Identify which cell holds the provided text, then report its [X, Y] central coordinate. 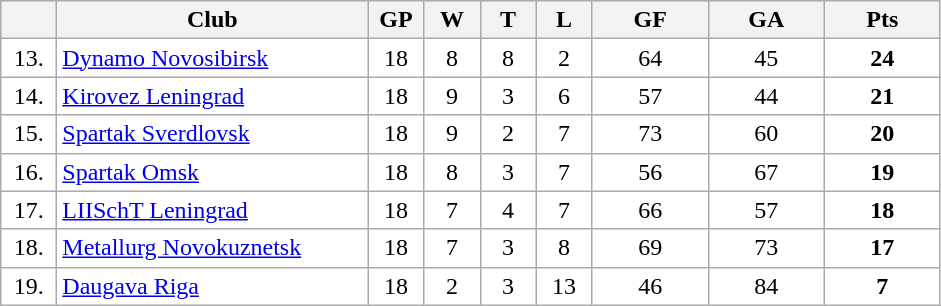
84 [766, 286]
T [508, 20]
21 [882, 96]
20 [882, 134]
67 [766, 172]
6 [564, 96]
14. [29, 96]
19. [29, 286]
LIISchT Leningrad [212, 210]
24 [882, 58]
16. [29, 172]
60 [766, 134]
GP [396, 20]
46 [650, 286]
13 [564, 286]
Daugava Riga [212, 286]
19 [882, 172]
GF [650, 20]
66 [650, 210]
17. [29, 210]
Pts [882, 20]
64 [650, 58]
Metallurg Novokuznetsk [212, 248]
Kirovez Leningrad [212, 96]
17 [882, 248]
Spartak Sverdlovsk [212, 134]
Club [212, 20]
Dynamo Novosibirsk [212, 58]
15. [29, 134]
W [452, 20]
L [564, 20]
18. [29, 248]
GA [766, 20]
44 [766, 96]
45 [766, 58]
56 [650, 172]
13. [29, 58]
4 [508, 210]
69 [650, 248]
Spartak Omsk [212, 172]
